Return (x, y) of the center of cell containing provided text 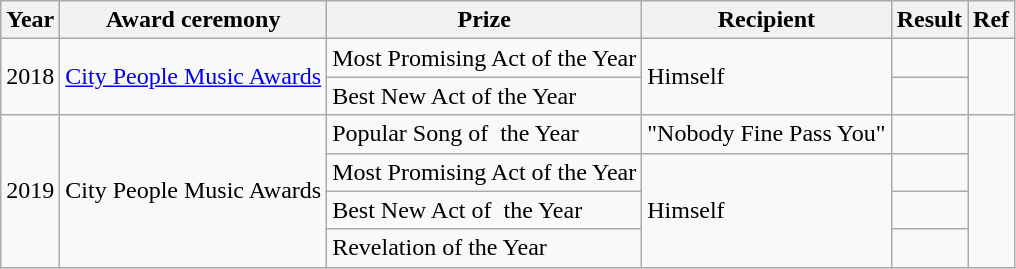
Recipient (766, 20)
Prize (484, 20)
Result (929, 20)
Revelation of the Year (484, 248)
2018 (30, 77)
Popular Song of the Year (484, 134)
Year (30, 20)
2019 (30, 191)
Award ceremony (194, 20)
Ref (992, 20)
"Nobody Fine Pass You" (766, 134)
